From the cell containing the given text, extract its center point as (X, Y) coordinate. 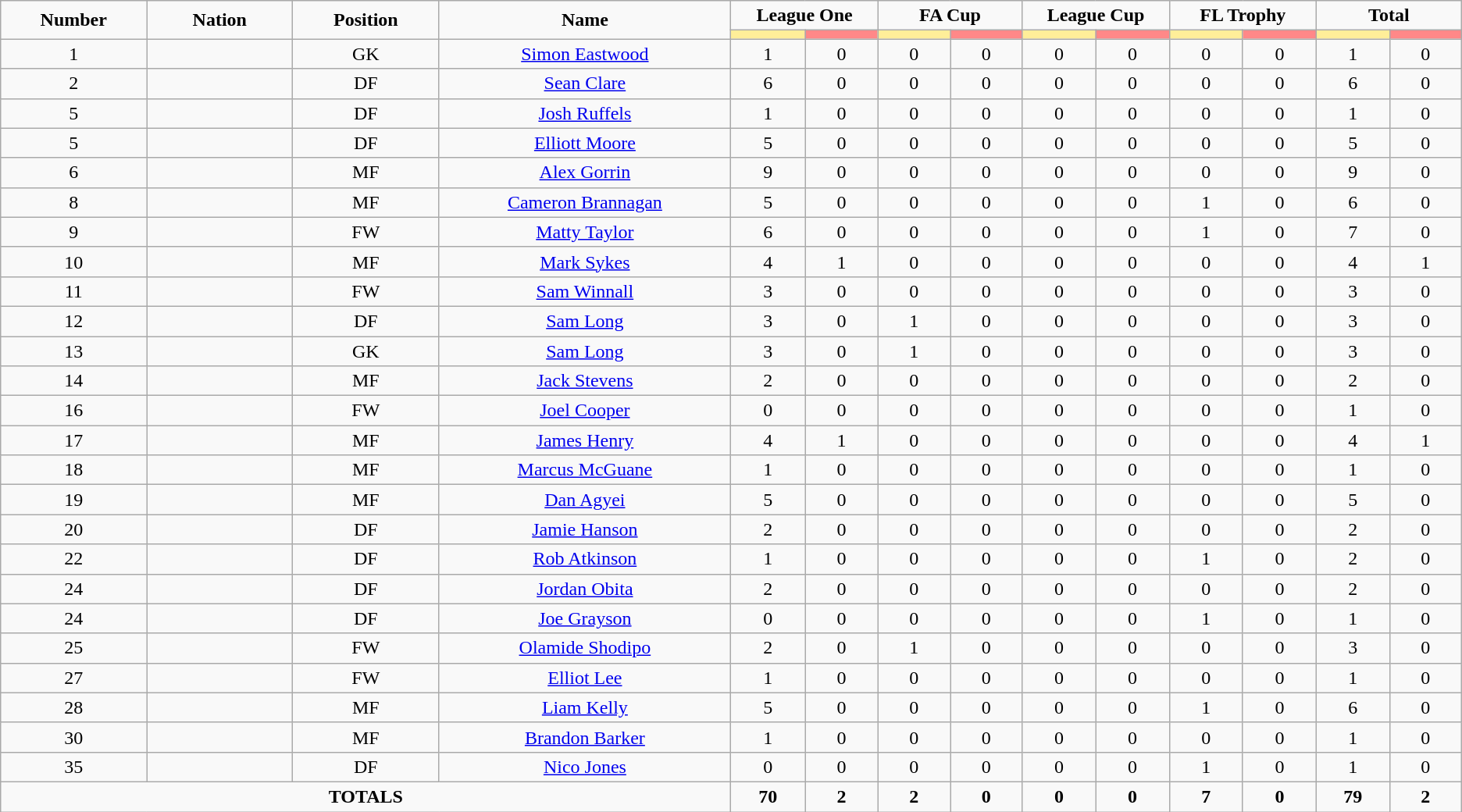
Marcus McGuane (585, 470)
35 (73, 767)
Liam Kelly (585, 707)
70 (768, 796)
Josh Ruffels (585, 113)
11 (73, 291)
Matty Taylor (585, 232)
Mark Sykes (585, 262)
8 (73, 202)
79 (1353, 796)
Name (585, 20)
League One (804, 16)
Cameron Brannagan (585, 202)
13 (73, 351)
28 (73, 707)
17 (73, 440)
Total (1389, 16)
18 (73, 470)
Nation (220, 20)
Joe Grayson (585, 618)
Sam Winnall (585, 291)
Elliot Lee (585, 678)
Dan Agyei (585, 500)
27 (73, 678)
Nico Jones (585, 767)
Olamide Shodipo (585, 648)
20 (73, 529)
Alex Gorrin (585, 173)
Elliott Moore (585, 143)
Jordan Obita (585, 589)
FA Cup (950, 16)
14 (73, 381)
22 (73, 559)
16 (73, 411)
James Henry (585, 440)
Joel Cooper (585, 411)
TOTALS (365, 796)
12 (73, 321)
Position (365, 20)
FL Trophy (1243, 16)
30 (73, 737)
Simon Eastwood (585, 54)
Jack Stevens (585, 381)
19 (73, 500)
Brandon Barker (585, 737)
25 (73, 648)
League Cup (1096, 16)
Rob Atkinson (585, 559)
Jamie Hanson (585, 529)
Sean Clare (585, 84)
10 (73, 262)
Number (73, 20)
